Output the (X, Y) coordinate of the center of the cell containing the given text.  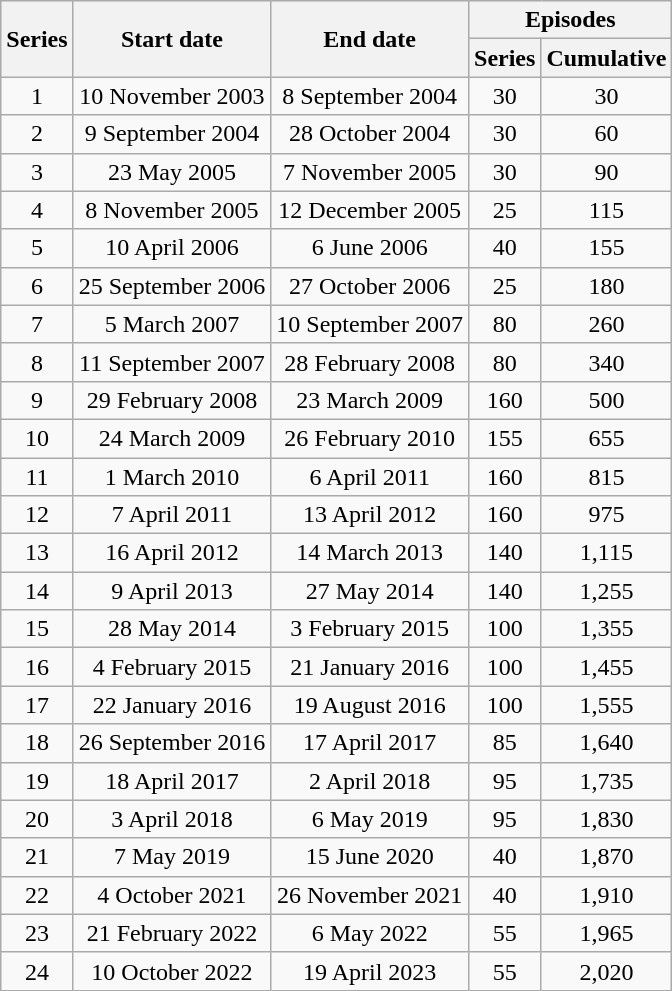
5 (37, 248)
28 October 2004 (370, 134)
13 April 2012 (370, 515)
1,115 (606, 553)
3 April 2018 (172, 819)
1,965 (606, 933)
14 (37, 591)
2,020 (606, 971)
10 October 2022 (172, 971)
3 February 2015 (370, 629)
12 (37, 515)
19 April 2023 (370, 971)
13 (37, 553)
17 April 2017 (370, 743)
Episodes (570, 20)
16 April 2012 (172, 553)
4 October 2021 (172, 895)
6 (37, 286)
Cumulative (606, 58)
115 (606, 210)
10 November 2003 (172, 96)
7 (37, 324)
26 February 2010 (370, 438)
10 (37, 438)
975 (606, 515)
8 September 2004 (370, 96)
1,870 (606, 857)
180 (606, 286)
7 May 2019 (172, 857)
7 April 2011 (172, 515)
1,830 (606, 819)
60 (606, 134)
655 (606, 438)
1,455 (606, 667)
28 February 2008 (370, 362)
4 February 2015 (172, 667)
21 February 2022 (172, 933)
6 May 2022 (370, 933)
2 (37, 134)
1 March 2010 (172, 477)
12 December 2005 (370, 210)
7 November 2005 (370, 172)
5 March 2007 (172, 324)
29 February 2008 (172, 400)
8 (37, 362)
26 September 2016 (172, 743)
11 September 2007 (172, 362)
3 (37, 172)
17 (37, 705)
9 (37, 400)
End date (370, 39)
6 April 2011 (370, 477)
22 (37, 895)
260 (606, 324)
24 (37, 971)
1,735 (606, 781)
22 January 2016 (172, 705)
85 (505, 743)
20 (37, 819)
6 May 2019 (370, 819)
8 November 2005 (172, 210)
27 October 2006 (370, 286)
26 November 2021 (370, 895)
25 September 2006 (172, 286)
1,640 (606, 743)
4 (37, 210)
28 May 2014 (172, 629)
11 (37, 477)
2 April 2018 (370, 781)
16 (37, 667)
14 March 2013 (370, 553)
90 (606, 172)
815 (606, 477)
1,910 (606, 895)
1,555 (606, 705)
1,255 (606, 591)
1,355 (606, 629)
15 June 2020 (370, 857)
6 June 2006 (370, 248)
9 April 2013 (172, 591)
18 (37, 743)
500 (606, 400)
21 January 2016 (370, 667)
19 August 2016 (370, 705)
23 May 2005 (172, 172)
340 (606, 362)
9 September 2004 (172, 134)
18 April 2017 (172, 781)
27 May 2014 (370, 591)
10 April 2006 (172, 248)
23 March 2009 (370, 400)
21 (37, 857)
23 (37, 933)
24 March 2009 (172, 438)
1 (37, 96)
15 (37, 629)
Start date (172, 39)
19 (37, 781)
10 September 2007 (370, 324)
